Identify which cell holds the provided text, then report its (X, Y) central coordinate. 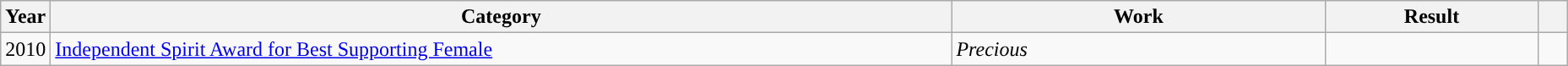
Category (502, 17)
2010 (25, 49)
Independent Spirit Award for Best Supporting Female (502, 49)
Precious (1138, 49)
Result (1432, 17)
Year (25, 17)
Work (1138, 17)
